Locate the cell with the specified text and output its (x, y) center coordinate. 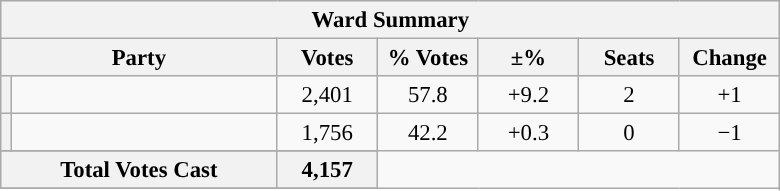
Votes (328, 58)
+0.3 (528, 133)
4,157 (328, 170)
+1 (730, 95)
+9.2 (528, 95)
2 (630, 95)
−1 (730, 133)
0 (630, 133)
Party (139, 58)
Change (730, 58)
1,756 (328, 133)
42.2 (428, 133)
Seats (630, 58)
Total Votes Cast (139, 170)
Ward Summary (390, 20)
2,401 (328, 95)
±% (528, 58)
57.8 (428, 95)
% Votes (428, 58)
